Scan for the cell matching the given text and deliver its (X, Y) coordinate at center. 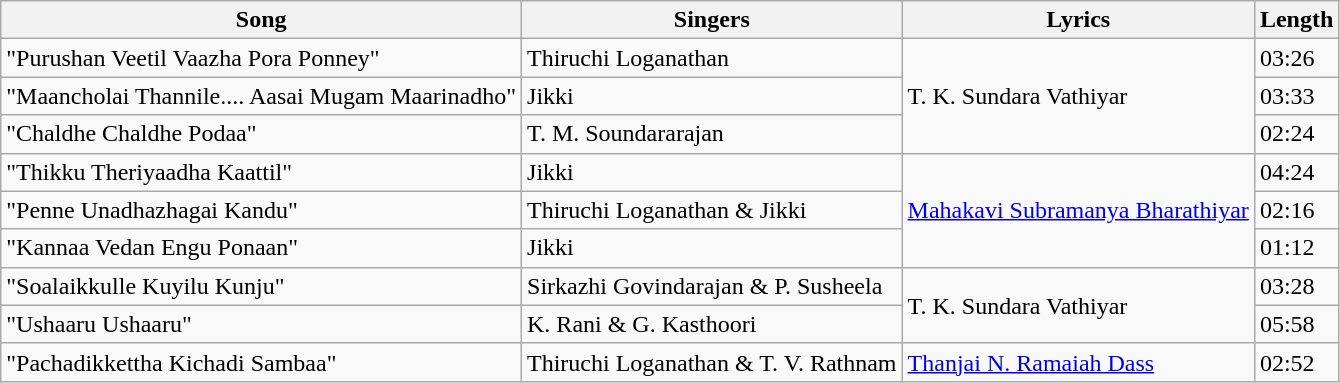
Singers (712, 20)
03:26 (1296, 58)
"Thikku Theriyaadha Kaattil" (262, 172)
02:16 (1296, 210)
02:24 (1296, 134)
"Soalaikkulle Kuyilu Kunju" (262, 286)
Lyrics (1078, 20)
Thanjai N. Ramaiah Dass (1078, 362)
K. Rani & G. Kasthoori (712, 324)
Thiruchi Loganathan & Jikki (712, 210)
"Purushan Veetil Vaazha Pora Ponney" (262, 58)
Mahakavi Subramanya Bharathiyar (1078, 210)
Length (1296, 20)
T. M. Soundararajan (712, 134)
"Penne Unadhazhagai Kandu" (262, 210)
Thiruchi Loganathan (712, 58)
"Kannaa Vedan Engu Ponaan" (262, 248)
03:28 (1296, 286)
"Ushaaru Ushaaru" (262, 324)
Thiruchi Loganathan & T. V. Rathnam (712, 362)
01:12 (1296, 248)
Song (262, 20)
Sirkazhi Govindarajan & P. Susheela (712, 286)
02:52 (1296, 362)
"Chaldhe Chaldhe Podaa" (262, 134)
05:58 (1296, 324)
"Maancholai Thannile.... Aasai Mugam Maarinadho" (262, 96)
03:33 (1296, 96)
04:24 (1296, 172)
"Pachadikkettha Kichadi Sambaa" (262, 362)
